Return the [x, y] coordinate for the center point of the cell that contains the specified text.  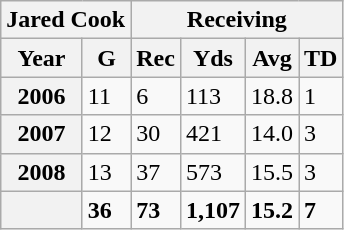
11 [106, 96]
12 [106, 134]
421 [212, 134]
6 [156, 96]
Avg [272, 58]
15.2 [272, 210]
36 [106, 210]
2006 [42, 96]
Year [42, 58]
1 [321, 96]
1,107 [212, 210]
Jared Cook [66, 20]
2007 [42, 134]
TD [321, 58]
14.0 [272, 134]
18.8 [272, 96]
Yds [212, 58]
Receiving [237, 20]
573 [212, 172]
Rec [156, 58]
15.5 [272, 172]
37 [156, 172]
30 [156, 134]
113 [212, 96]
13 [106, 172]
2008 [42, 172]
G [106, 58]
73 [156, 210]
7 [321, 210]
